Output the [x, y] coordinate of the center of the cell containing the given text.  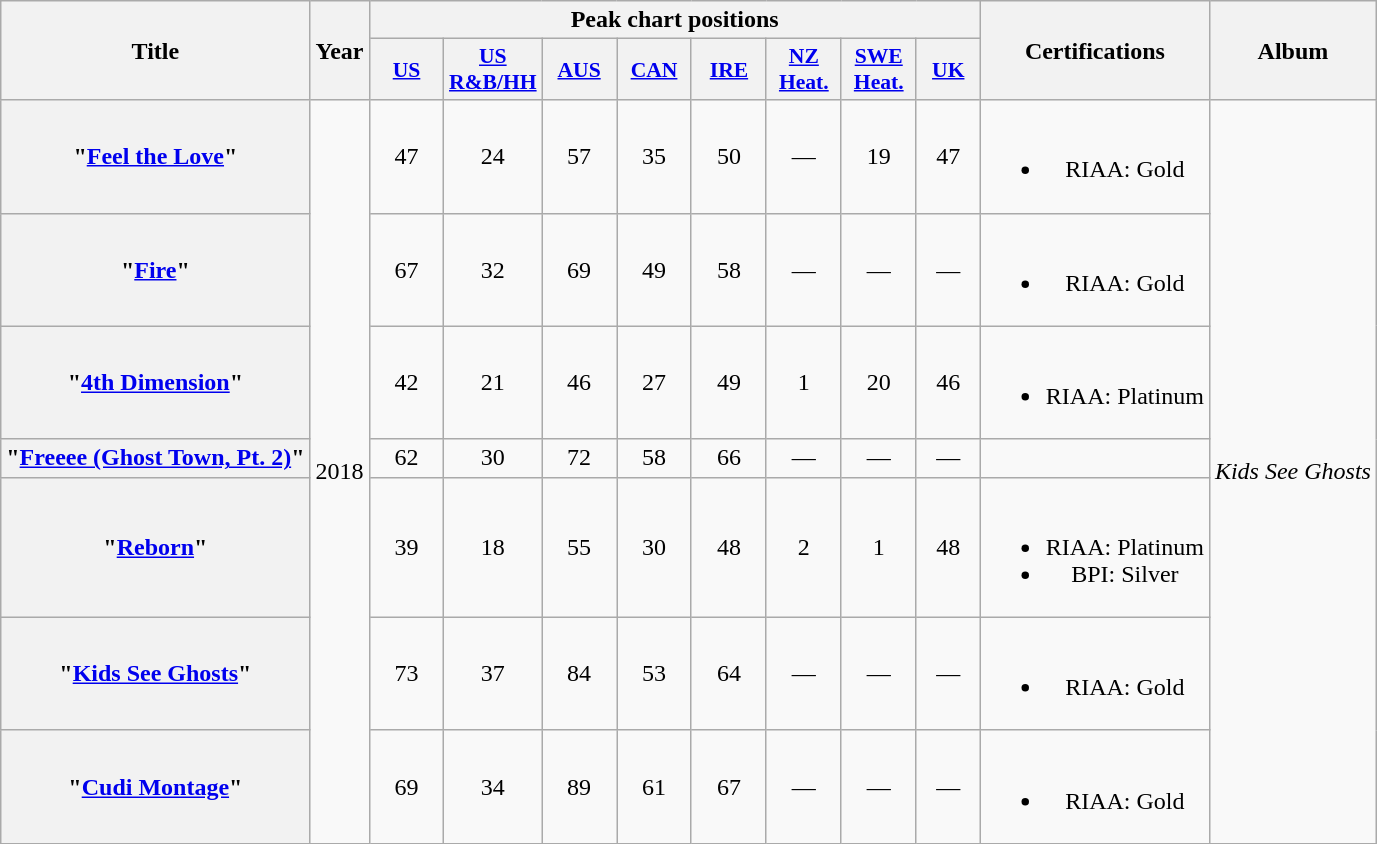
27 [654, 382]
CAN [654, 70]
37 [493, 674]
Album [1292, 50]
NZHeat. [804, 70]
42 [406, 382]
IRE [728, 70]
19 [878, 156]
18 [493, 547]
USR&B/HH [493, 70]
US [406, 70]
2 [804, 547]
AUS [580, 70]
SWEHeat. [878, 70]
Peak chart positions [674, 20]
"Fire" [156, 270]
21 [493, 382]
"Freeee (Ghost Town, Pt. 2)" [156, 458]
55 [580, 547]
RIAA: PlatinumBPI: Silver [1094, 547]
53 [654, 674]
62 [406, 458]
"Reborn" [156, 547]
RIAA: Platinum [1094, 382]
84 [580, 674]
Title [156, 50]
89 [580, 786]
73 [406, 674]
34 [493, 786]
2018 [340, 472]
UK [948, 70]
61 [654, 786]
Certifications [1094, 50]
20 [878, 382]
35 [654, 156]
Kids See Ghosts [1292, 472]
39 [406, 547]
Year [340, 50]
24 [493, 156]
"Feel the Love" [156, 156]
"Kids See Ghosts" [156, 674]
32 [493, 270]
64 [728, 674]
"4th Dimension" [156, 382]
57 [580, 156]
66 [728, 458]
72 [580, 458]
"Cudi Montage" [156, 786]
50 [728, 156]
